Find where the given text appears and provide that cell's center as [X, Y] coordinate. 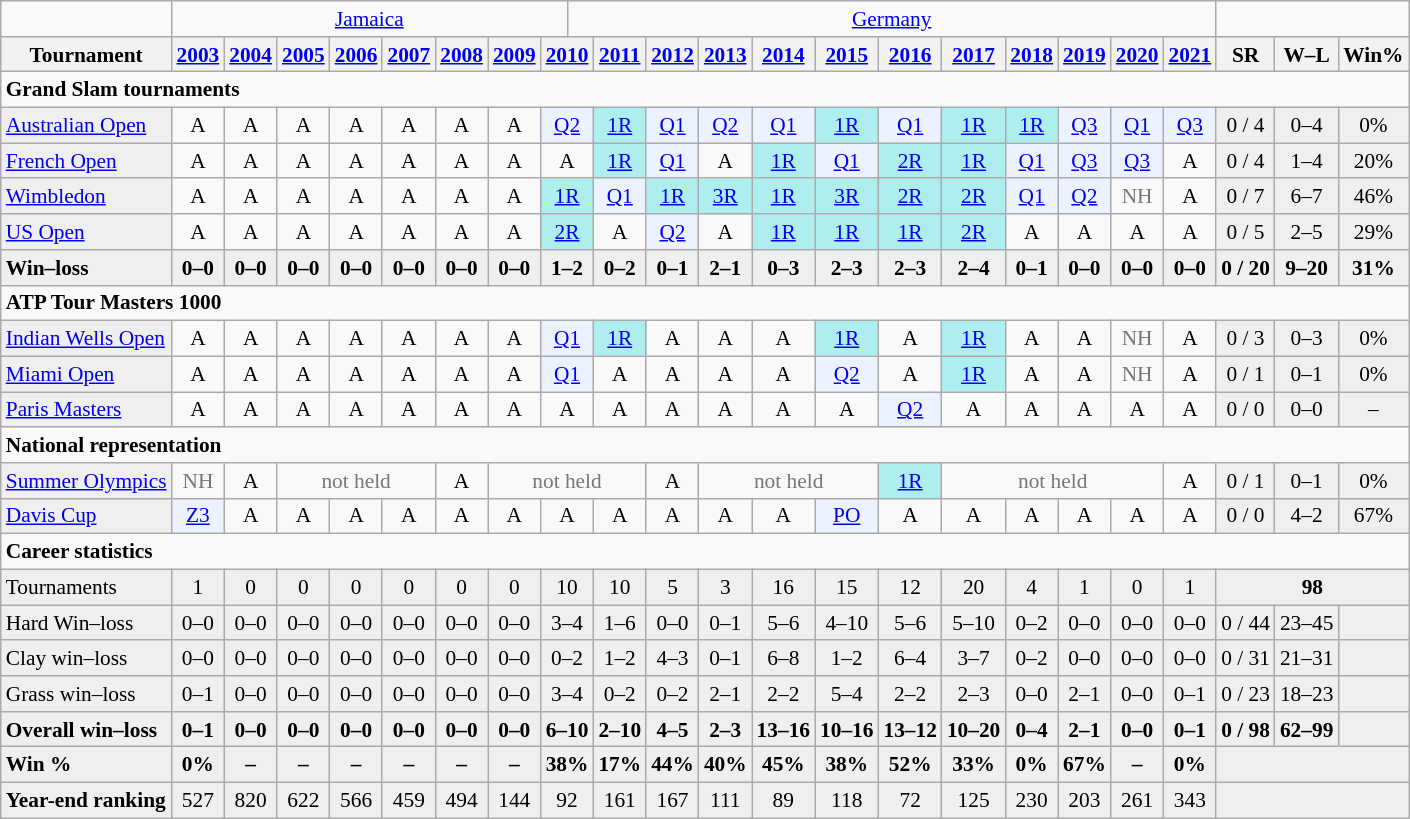
13–12 [910, 730]
Grand Slam tournaments [705, 90]
118 [846, 801]
6–8 [784, 659]
Overall win–loss [86, 730]
2015 [846, 55]
13–16 [784, 730]
23–45 [1306, 623]
33% [974, 765]
0 / 31 [1246, 659]
622 [304, 801]
230 [1032, 801]
18–23 [1306, 694]
2–5 [1306, 232]
6–7 [1306, 197]
2010 [568, 55]
PO [846, 516]
Summer Olympics [86, 481]
6–4 [910, 659]
4–5 [672, 730]
W–L [1306, 55]
4–10 [846, 623]
2007 [408, 55]
2014 [784, 55]
2017 [974, 55]
0 / 20 [1246, 268]
98 [1312, 587]
2009 [514, 55]
Clay win–loss [86, 659]
Germany [892, 19]
4 [1032, 587]
10–20 [974, 730]
Win % [86, 765]
21–31 [1306, 659]
0 / 98 [1246, 730]
National representation [705, 445]
144 [514, 801]
20% [1373, 161]
12 [910, 587]
527 [198, 801]
2018 [1032, 55]
203 [1084, 801]
44% [672, 765]
0 / 44 [1246, 623]
343 [1190, 801]
125 [974, 801]
0 / 3 [1246, 339]
2004 [250, 55]
Hard Win–loss [86, 623]
Miami Open [86, 374]
45% [784, 765]
Davis Cup [86, 516]
2008 [462, 55]
Australian Open [86, 126]
0 / 5 [1246, 232]
494 [462, 801]
1–4 [1306, 161]
261 [1138, 801]
5–10 [974, 623]
92 [568, 801]
2021 [1190, 55]
3–7 [974, 659]
Tournaments [86, 587]
2005 [304, 55]
820 [250, 801]
2016 [910, 55]
6–10 [568, 730]
Paris Masters [86, 410]
1–6 [620, 623]
15 [846, 587]
Year-end ranking [86, 801]
2019 [1084, 55]
4–2 [1306, 516]
52% [910, 765]
10–16 [846, 730]
111 [726, 801]
Career statistics [705, 552]
62–99 [1306, 730]
0 / 23 [1246, 694]
ATP Tour Masters 1000 [705, 303]
SR [1246, 55]
31% [1373, 268]
Win% [1373, 55]
89 [784, 801]
2–4 [974, 268]
2011 [620, 55]
Indian Wells Open [86, 339]
Z3 [198, 516]
17% [620, 765]
20 [974, 587]
459 [408, 801]
2013 [726, 55]
2012 [672, 55]
2006 [356, 55]
2–10 [620, 730]
72 [910, 801]
5–4 [846, 694]
French Open [86, 161]
0 / 7 [1246, 197]
161 [620, 801]
9–20 [1306, 268]
Tournament [86, 55]
Win–loss [86, 268]
5 [672, 587]
2020 [1138, 55]
3 [726, 587]
46% [1373, 197]
16 [784, 587]
Wimbledon [86, 197]
US Open [86, 232]
Jamaica [370, 19]
167 [672, 801]
566 [356, 801]
4–3 [672, 659]
2003 [198, 55]
Grass win–loss [86, 694]
40% [726, 765]
29% [1373, 232]
